Return [X, Y] of the center of cell containing provided text 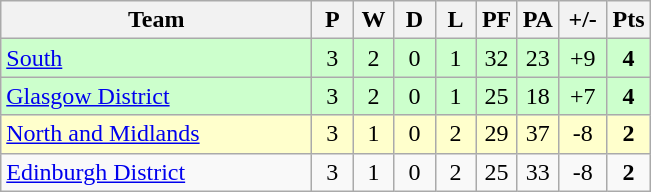
South [156, 58]
D [414, 20]
Team [156, 20]
32 [496, 58]
+7 [582, 96]
L [456, 20]
North and Midlands [156, 134]
Glasgow District [156, 96]
18 [538, 96]
P [332, 20]
Edinburgh District [156, 172]
+/- [582, 20]
PF [496, 20]
23 [538, 58]
37 [538, 134]
PA [538, 20]
+9 [582, 58]
W [374, 20]
33 [538, 172]
Pts [628, 20]
29 [496, 134]
